For the text-containing cell, return its midpoint in (X, Y) coordinate format. 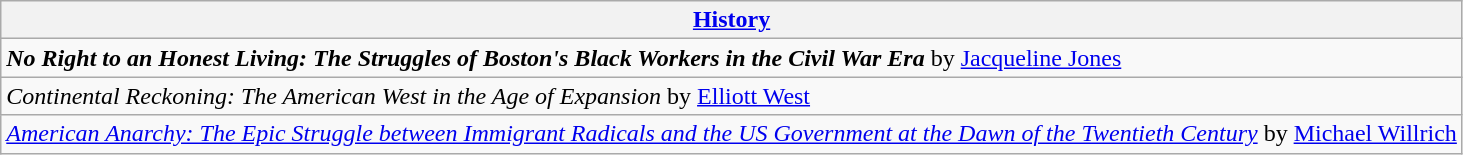
No Right to an Honest Living: The Struggles of Boston's Black Workers in the Civil War Era by Jacqueline Jones (732, 58)
History (732, 20)
American Anarchy: The Epic Struggle between Immigrant Radicals and the US Government at the Dawn of the Twentieth Century by Michael Willrich (732, 134)
Continental Reckoning: The American West in the Age of Expansion by Elliott West (732, 96)
